Locate the cell with the specified text and output its [x, y] center coordinate. 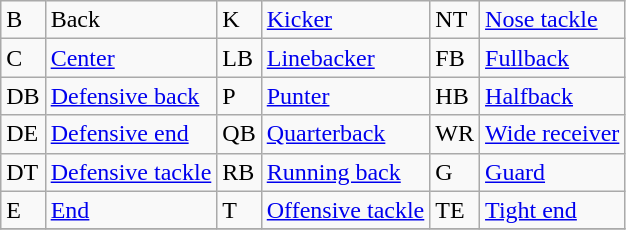
Defensive back [131, 96]
Nose tackle [552, 20]
FB [455, 58]
Halfback [552, 96]
NT [455, 20]
WR [455, 134]
Kicker [346, 20]
G [455, 172]
C [23, 58]
Quarterback [346, 134]
Defensive end [131, 134]
K [239, 20]
TE [455, 210]
End [131, 210]
T [239, 210]
E [23, 210]
Defensive tackle [131, 172]
DE [23, 134]
LB [239, 58]
DT [23, 172]
Back [131, 20]
P [239, 96]
Wide receiver [552, 134]
Offensive tackle [346, 210]
Punter [346, 96]
Linebacker [346, 58]
DB [23, 96]
RB [239, 172]
Running back [346, 172]
Tight end [552, 210]
HB [455, 96]
Center [131, 58]
B [23, 20]
Fullback [552, 58]
QB [239, 134]
Guard [552, 172]
